Determine the (x, y) coordinate at the center of the cell enclosing the given text.  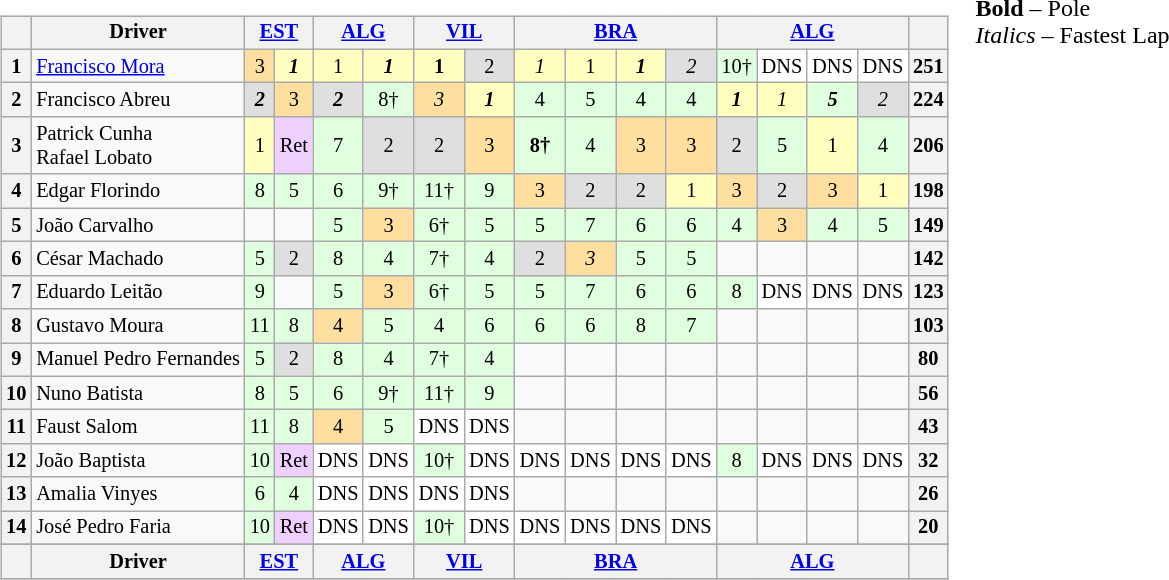
Faust Salom (138, 427)
Francisco Abreu (138, 100)
43 (928, 427)
Eduardo Leitão (138, 292)
198 (928, 191)
224 (928, 100)
26 (928, 494)
Nuno Batista (138, 393)
80 (928, 360)
251 (928, 66)
206 (928, 146)
Patrick Cunha Rafael Lobato (138, 146)
32 (928, 461)
13 (16, 494)
149 (928, 225)
14 (16, 528)
Gustavo Moura (138, 326)
20 (928, 528)
142 (928, 259)
Edgar Florindo (138, 191)
12 (16, 461)
Francisco Mora (138, 66)
César Machado (138, 259)
123 (928, 292)
Amalia Vinyes (138, 494)
João Carvalho (138, 225)
Manuel Pedro Fernandes (138, 360)
56 (928, 393)
103 (928, 326)
João Baptista (138, 461)
José Pedro Faria (138, 528)
